Find where the given text appears and provide that cell's center as (x, y) coordinate. 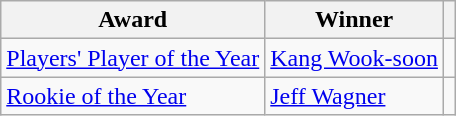
Kang Wook-soon (354, 58)
Jeff Wagner (354, 96)
Award (133, 20)
Players' Player of the Year (133, 58)
Winner (354, 20)
Rookie of the Year (133, 96)
